Return the (x, y) coordinate for the center point of the cell that contains the specified text.  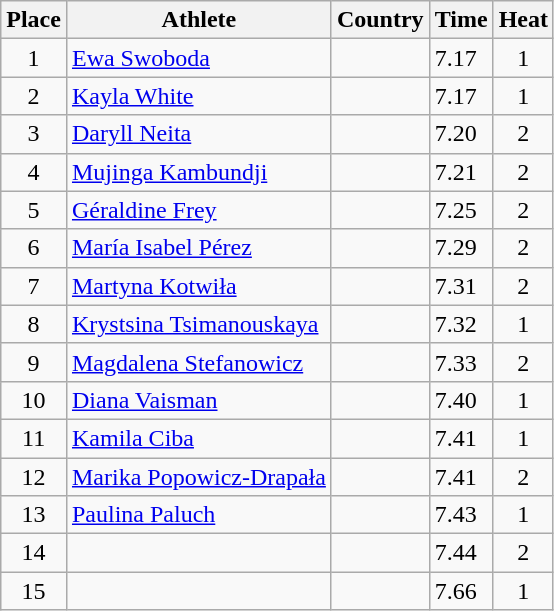
Krystsina Tsimanouskaya (198, 324)
15 (34, 591)
14 (34, 553)
Magdalena Stefanowicz (198, 362)
7.33 (461, 362)
7.40 (461, 400)
7.20 (461, 134)
Martyna Kotwiła (198, 286)
Ewa Swoboda (198, 58)
Géraldine Frey (198, 210)
Diana Vaisman (198, 400)
Mujinga Kambundji (198, 172)
Paulina Paluch (198, 515)
Kayla White (198, 96)
Time (461, 20)
7.66 (461, 591)
5 (34, 210)
6 (34, 248)
Country (380, 20)
12 (34, 477)
7 (34, 286)
11 (34, 438)
7.21 (461, 172)
7.29 (461, 248)
Heat (523, 20)
7.32 (461, 324)
Place (34, 20)
8 (34, 324)
María Isabel Pérez (198, 248)
10 (34, 400)
Daryll Neita (198, 134)
7.44 (461, 553)
13 (34, 515)
Kamila Ciba (198, 438)
7.25 (461, 210)
7.43 (461, 515)
7.31 (461, 286)
Athlete (198, 20)
4 (34, 172)
Marika Popowicz-Drapała (198, 477)
3 (34, 134)
9 (34, 362)
